Find where the given text appears and provide that cell's center as (X, Y) coordinate. 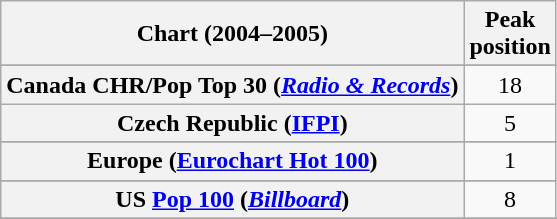
Peakposition (510, 34)
Canada CHR/Pop Top 30 (Radio & Records) (232, 85)
8 (510, 199)
1 (510, 161)
18 (510, 85)
Czech Republic (IFPI) (232, 123)
US Pop 100 (Billboard) (232, 199)
Europe (Eurochart Hot 100) (232, 161)
5 (510, 123)
Chart (2004–2005) (232, 34)
